Capture the cell that displays the provided text and extract its [X, Y] central coordinate. 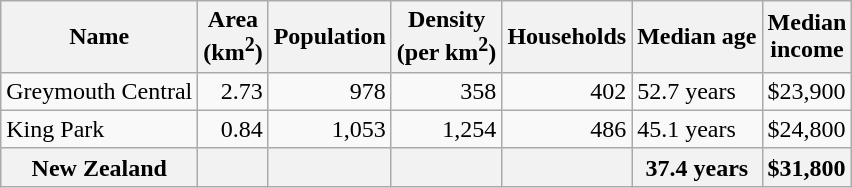
52.7 years [697, 91]
Area(km2) [233, 37]
402 [567, 91]
Median age [697, 37]
486 [567, 129]
Population [330, 37]
Name [100, 37]
358 [446, 91]
37.4 years [697, 167]
$31,800 [807, 167]
King Park [100, 129]
978 [330, 91]
Medianincome [807, 37]
2.73 [233, 91]
Households [567, 37]
45.1 years [697, 129]
$24,800 [807, 129]
$23,900 [807, 91]
1,254 [446, 129]
New Zealand [100, 167]
0.84 [233, 129]
Density(per km2) [446, 37]
1,053 [330, 129]
Greymouth Central [100, 91]
